Determine the [X, Y] coordinate at the center of the cell enclosing the given text.  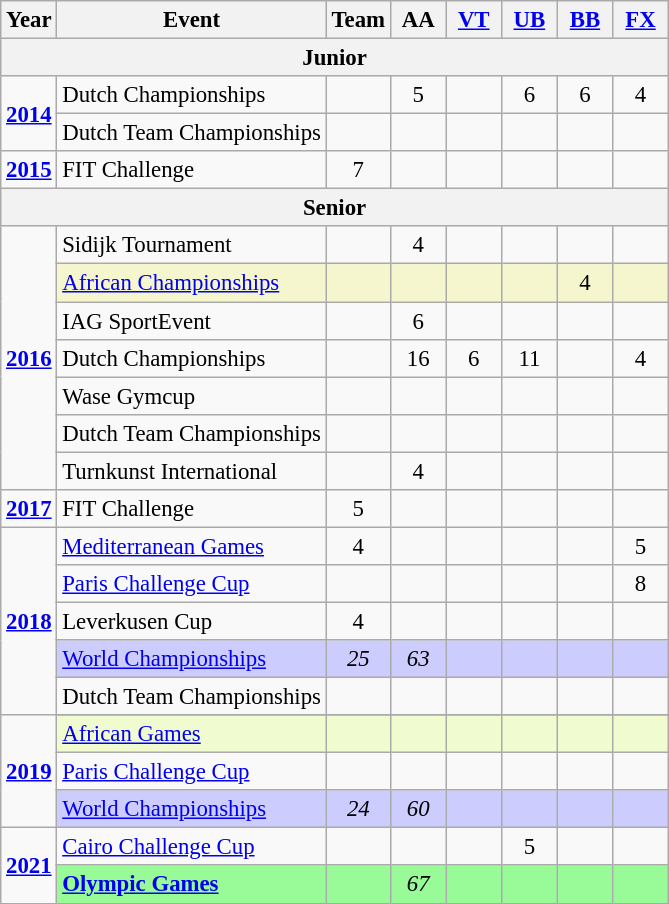
2017 [29, 509]
African Championships [192, 283]
BB [585, 20]
VT [474, 20]
FX [641, 20]
2019 [29, 772]
25 [358, 659]
AA [418, 20]
Mediterranean Games [192, 546]
Junior [335, 58]
Wase Gymcup [192, 396]
Leverkusen Cup [192, 621]
2016 [29, 358]
2014 [29, 114]
Cairo Challenge Cup [192, 847]
2018 [29, 621]
African Games [192, 734]
11 [530, 358]
7 [358, 170]
Olympic Games [192, 885]
Team [358, 20]
60 [418, 809]
2021 [29, 866]
IAG SportEvent [192, 321]
Turnkunst International [192, 471]
Year [29, 20]
2015 [29, 170]
16 [418, 358]
8 [641, 584]
Senior [335, 208]
63 [418, 659]
67 [418, 885]
Event [192, 20]
24 [358, 809]
Sidijk Tournament [192, 245]
UB [530, 20]
